Return the (X, Y) coordinate for the center point of the cell that contains the specified text.  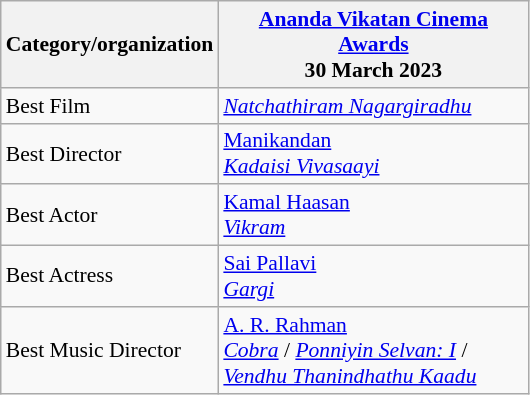
Ananda Vikatan Cinema Awards30 March 2023 (373, 44)
Category/organization (110, 44)
Kamal HaasanVikram (373, 216)
Natchathiram Nagargiradhu (373, 106)
Best Actress (110, 276)
A. R. Rahman Cobra / Ponniyin Selvan: I / Vendhu Thanindhathu Kaadu (373, 350)
Best Actor (110, 216)
Best Music Director (110, 350)
Best Director (110, 154)
Manikandan Kadaisi Vivasaayi (373, 154)
Sai PallaviGargi (373, 276)
Best Film (110, 106)
